Identify which cell holds the provided text, then report its (X, Y) central coordinate. 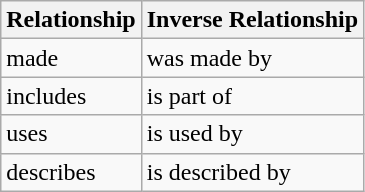
includes (71, 96)
is described by (252, 172)
is part of (252, 96)
Inverse Relationship (252, 20)
describes (71, 172)
was made by (252, 58)
made (71, 58)
Relationship (71, 20)
is used by (252, 134)
uses (71, 134)
